Return the [x, y] coordinate for the center point of the cell that contains the specified text.  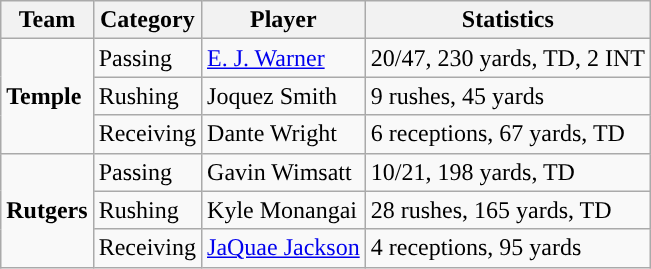
20/47, 230 yards, TD, 2 INT [508, 58]
28 rushes, 165 yards, TD [508, 210]
Temple [47, 96]
4 receptions, 95 yards [508, 248]
Category [147, 20]
Kyle Monangai [284, 210]
JaQuae Jackson [284, 248]
10/21, 198 yards, TD [508, 172]
9 rushes, 45 yards [508, 96]
Joquez Smith [284, 96]
Player [284, 20]
6 receptions, 67 yards, TD [508, 134]
Rutgers [47, 210]
Team [47, 20]
Statistics [508, 20]
E. J. Warner [284, 58]
Dante Wright [284, 134]
Gavin Wimsatt [284, 172]
